Return the [x, y] coordinate for the center point of the cell that contains the specified text.  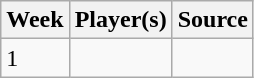
Player(s) [120, 20]
1 [35, 58]
Week [35, 20]
Source [212, 20]
